Scan for the cell matching the given text and deliver its (X, Y) coordinate at center. 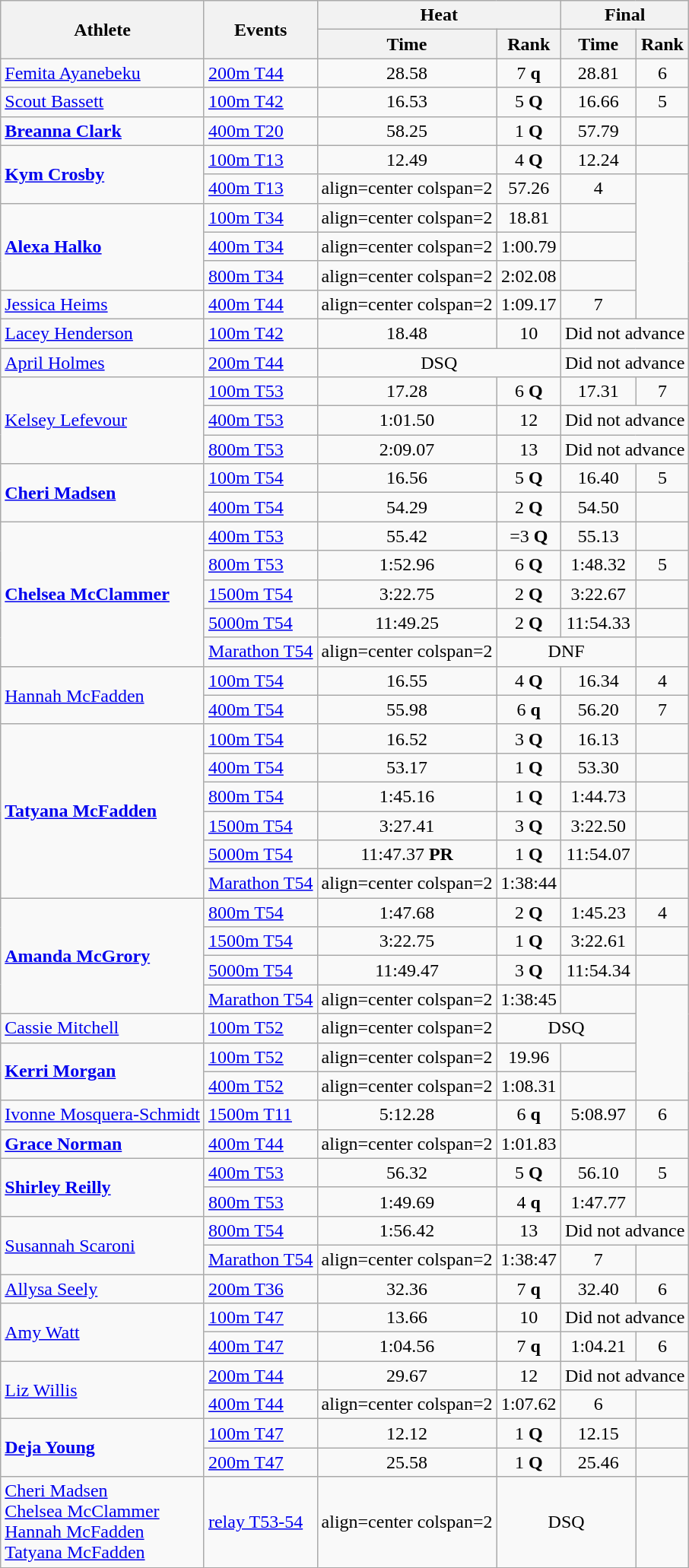
58.25 (407, 131)
1:04.56 (407, 1347)
55.42 (407, 536)
Amanda McGrory (103, 956)
400m T47 (260, 1347)
Ivonne Mosquera-Schmidt (103, 1115)
400m T34 (260, 246)
32.40 (598, 1289)
DNF (566, 652)
Liz Willis (103, 1390)
5:08.97 (598, 1115)
16.40 (598, 478)
100m T34 (260, 217)
18.48 (407, 333)
200m T36 (260, 1289)
1:52.96 (407, 565)
Hannah McFadden (103, 695)
12.24 (598, 160)
12.12 (407, 1433)
11:49.47 (407, 970)
25.46 (598, 1462)
4 q (529, 1201)
April Holmes (103, 363)
53.17 (407, 767)
1:08.31 (529, 1086)
Kelsey Lefevour (103, 421)
2:09.07 (407, 449)
Tatyana McFadden (103, 811)
18.81 (529, 217)
Chelsea McClammer (103, 594)
54.50 (598, 507)
13.66 (407, 1318)
1:01.83 (529, 1144)
1:47.68 (407, 913)
1:49.69 (407, 1201)
1:07.62 (529, 1405)
Cheri Madsen Chelsea McClammer Hannah McFadden Tatyana McFadden (103, 1522)
16.52 (407, 738)
1:45.16 (407, 796)
1:09.17 (529, 304)
1:48.32 (598, 565)
Susannah Scaroni (103, 1245)
Scout Bassett (103, 102)
Grace Norman (103, 1144)
25.58 (407, 1462)
29.67 (407, 1376)
100m T13 (260, 160)
Heat (439, 15)
55.13 (598, 536)
3:22.50 (598, 825)
1:38:47 (529, 1259)
19.96 (529, 1057)
400m T52 (260, 1086)
100m T53 (260, 392)
55.98 (407, 709)
16.34 (598, 681)
Lacey Henderson (103, 333)
57.79 (598, 131)
1:04.21 (598, 1347)
56.32 (407, 1173)
28.58 (407, 73)
11:54.07 (598, 855)
200m T47 (260, 1462)
56.10 (598, 1173)
1500m T11 (260, 1115)
Deja Young (103, 1448)
11:54.34 (598, 970)
Allysa Seely (103, 1289)
Cassie Mitchell (103, 1028)
3:22.67 (598, 594)
2:02.08 (529, 275)
1:01.50 (407, 421)
54.29 (407, 507)
12.15 (598, 1433)
16.53 (407, 102)
1:47.77 (598, 1201)
relay T53-54 (260, 1522)
Athlete (103, 30)
32.36 (407, 1289)
400m T13 (260, 189)
53.30 (598, 767)
12.49 (407, 160)
1:45.23 (598, 913)
11:54.33 (598, 623)
1:56.42 (407, 1230)
28.81 (598, 73)
Events (260, 30)
400m T20 (260, 131)
17.28 (407, 392)
=3 Q (529, 536)
56.20 (598, 709)
800m T34 (260, 275)
Kerri Morgan (103, 1071)
16.56 (407, 478)
16.66 (598, 102)
17.31 (598, 392)
1:38:45 (529, 999)
1:00.79 (529, 246)
1:44.73 (598, 796)
Breanna Clark (103, 131)
16.13 (598, 738)
Shirley Reilly (103, 1187)
3:22.61 (598, 941)
Alexa Halko (103, 246)
Jessica Heims (103, 304)
57.26 (529, 189)
1:38:44 (529, 884)
Cheri Madsen (103, 493)
11:49.25 (407, 623)
16.55 (407, 681)
Femita Ayanebeku (103, 73)
Final (624, 15)
3:27.41 (407, 825)
5:12.28 (407, 1115)
Kym Crosby (103, 174)
Amy Watt (103, 1332)
11:47.37 PR (407, 855)
